Return the (x, y) coordinate for the center point of the cell that contains the specified text.  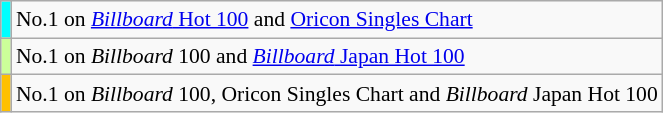
No.1 on Billboard 100, Oricon Singles Chart and Billboard Japan Hot 100 (337, 94)
No.1 on Billboard Hot 100 and Oricon Singles Chart (337, 20)
No.1 on Billboard 100 and Billboard Japan Hot 100 (337, 56)
